Pinpoint the cell where the given text exists, returning its [X, Y] midpoint coordinate. 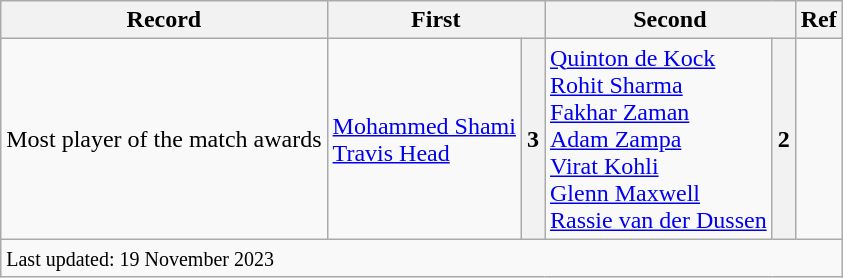
Most player of the match awards [164, 139]
Last updated: 19 November 2023 [422, 258]
Quinton de Kock Rohit Sharma Fakhar Zaman Adam Zampa Virat Kohli Glenn Maxwell Rassie van der Dussen [658, 139]
Ref [818, 20]
First [436, 20]
Second [670, 20]
2 [784, 139]
3 [532, 139]
Record [164, 20]
Mohammed Shami Travis Head [424, 139]
